Locate the cell with the specified text and output its (x, y) center coordinate. 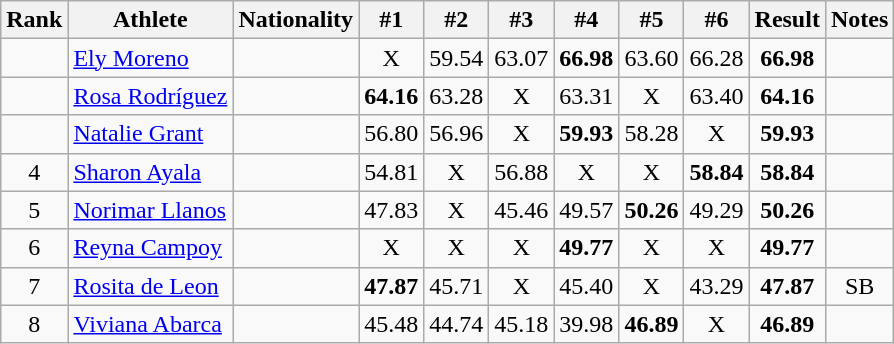
#4 (586, 20)
44.74 (456, 324)
56.88 (522, 172)
49.57 (586, 210)
Rosa Rodríguez (150, 96)
#6 (716, 20)
58.28 (652, 134)
6 (34, 248)
45.46 (522, 210)
54.81 (392, 172)
63.60 (652, 58)
45.71 (456, 286)
63.28 (456, 96)
#5 (652, 20)
Notes (859, 20)
Rank (34, 20)
Sharon Ayala (150, 172)
8 (34, 324)
4 (34, 172)
63.40 (716, 96)
Nationality (296, 20)
56.80 (392, 134)
Result (787, 20)
45.18 (522, 324)
49.29 (716, 210)
66.28 (716, 58)
47.83 (392, 210)
#3 (522, 20)
63.07 (522, 58)
Athlete (150, 20)
5 (34, 210)
Reyna Campoy (150, 248)
SB (859, 286)
39.98 (586, 324)
45.48 (392, 324)
45.40 (586, 286)
Viviana Abarca (150, 324)
Ely Moreno (150, 58)
7 (34, 286)
Natalie Grant (150, 134)
Rosita de Leon (150, 286)
43.29 (716, 286)
#1 (392, 20)
63.31 (586, 96)
59.54 (456, 58)
#2 (456, 20)
56.96 (456, 134)
Norimar Llanos (150, 210)
